Capture the cell that displays the provided text and extract its [X, Y] central coordinate. 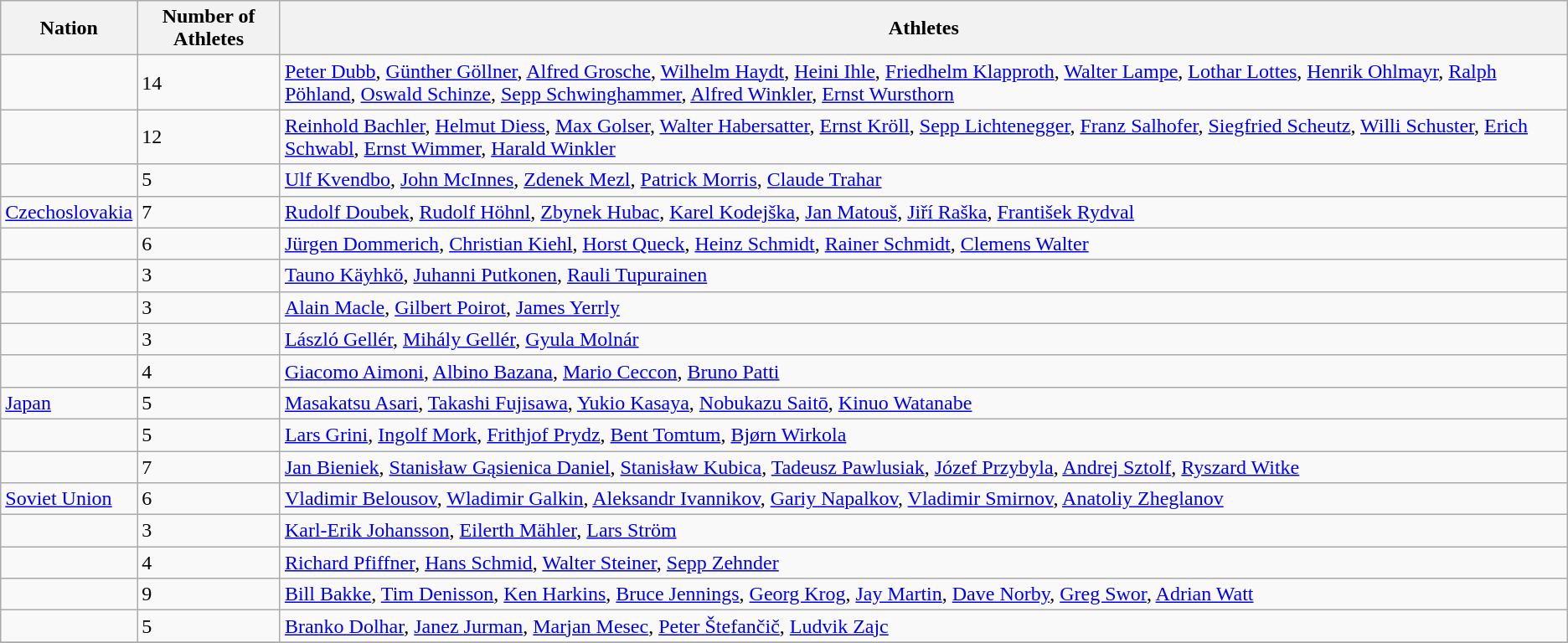
Ulf Kvendbo, John McInnes, Zdenek Mezl, Patrick Morris, Claude Trahar [923, 180]
Masakatsu Asari, Takashi Fujisawa, Yukio Kasaya, Nobukazu Saitō, Kinuo Watanabe [923, 403]
Lars Grini, Ingolf Mork, Frithjof Prydz, Bent Tomtum, Bjørn Wirkola [923, 435]
Czechoslovakia [69, 212]
László Gellér, Mihály Gellér, Gyula Molnár [923, 339]
Athletes [923, 28]
Giacomo Aimoni, Albino Bazana, Mario Ceccon, Bruno Patti [923, 371]
12 [209, 137]
Number of Athletes [209, 28]
Nation [69, 28]
Richard Pfiffner, Hans Schmid, Walter Steiner, Sepp Zehnder [923, 563]
Rudolf Doubek, Rudolf Höhnl, Zbynek Hubac, Karel Kodejška, Jan Matouš, Jiří Raška, František Rydval [923, 212]
Karl-Erik Johansson, Eilerth Mähler, Lars Ström [923, 531]
Alain Macle, Gilbert Poirot, James Yerrly [923, 307]
Jan Bieniek, Stanisław Gąsienica Daniel, Stanisław Kubica, Tadeusz Pawlusiak, Józef Przybyla, Andrej Sztolf, Ryszard Witke [923, 466]
Vladimir Belousov, Wladimir Galkin, Aleksandr Ivannikov, Gariy Napalkov, Vladimir Smirnov, Anatoliy Zheglanov [923, 499]
Soviet Union [69, 499]
Jürgen Dommerich, Christian Kiehl, Horst Queck, Heinz Schmidt, Rainer Schmidt, Clemens Walter [923, 244]
Tauno Käyhkö, Juhanni Putkonen, Rauli Tupurainen [923, 275]
9 [209, 594]
Bill Bakke, Tim Denisson, Ken Harkins, Bruce Jennings, Georg Krog, Jay Martin, Dave Norby, Greg Swor, Adrian Watt [923, 594]
14 [209, 82]
Branko Dolhar, Janez Jurman, Marjan Mesec, Peter Štefančič, Ludvik Zajc [923, 626]
Japan [69, 403]
